Return [x, y] of the center of cell containing provided text 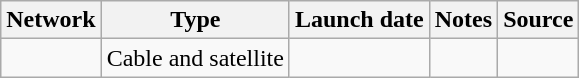
Notes [463, 20]
Network [51, 20]
Cable and satellite [195, 58]
Source [538, 20]
Type [195, 20]
Launch date [359, 20]
